Scan for the cell matching the given text and deliver its [X, Y] coordinate at center. 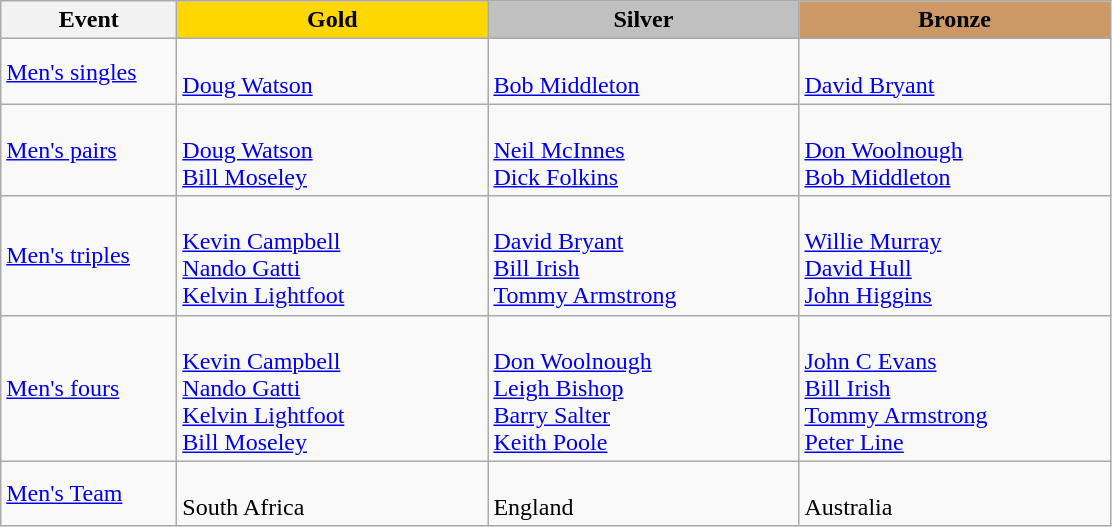
Don Woolnough Leigh Bishop Barry Salter Keith Poole [644, 388]
England [644, 494]
John C Evans Bill Irish Tommy Armstrong Peter Line [954, 388]
David Bryant Bill Irish Tommy Armstrong [644, 256]
Silver [644, 20]
Don Woolnough Bob Middleton [954, 150]
Gold [332, 20]
Willie Murray David Hull John Higgins [954, 256]
Bronze [954, 20]
South Africa [332, 494]
Doug Watson Bill Moseley [332, 150]
Kevin Campbell Nando Gatti Kelvin Lightfoot [332, 256]
Bob Middleton [644, 72]
Men's singles [89, 72]
Men's Team [89, 494]
Doug Watson [332, 72]
Men's fours [89, 388]
Kevin Campbell Nando Gatti Kelvin Lightfoot Bill Moseley [332, 388]
David Bryant [954, 72]
Australia [954, 494]
Men's pairs [89, 150]
Neil McInnes Dick Folkins [644, 150]
Event [89, 20]
Men's triples [89, 256]
